Search for the cell housing the specified text and yield its (x, y) center coordinate. 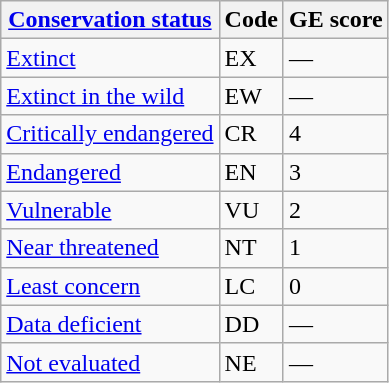
2 (336, 210)
1 (336, 248)
4 (336, 134)
CR (251, 134)
Extinct in the wild (110, 96)
Least concern (110, 286)
EN (251, 172)
Data deficient (110, 324)
EW (251, 96)
Conservation status (110, 20)
Near threatened (110, 248)
EX (251, 58)
3 (336, 172)
LC (251, 286)
0 (336, 286)
Critically endangered (110, 134)
Extinct (110, 58)
GE score (336, 20)
NE (251, 362)
Not evaluated (110, 362)
Endangered (110, 172)
Vulnerable (110, 210)
NT (251, 248)
DD (251, 324)
VU (251, 210)
Code (251, 20)
